Detect which cell encompasses the target text, then output its (X, Y) center coordinate. 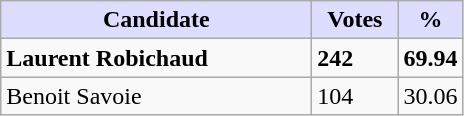
242 (355, 58)
69.94 (430, 58)
30.06 (430, 96)
104 (355, 96)
% (430, 20)
Benoit Savoie (156, 96)
Candidate (156, 20)
Votes (355, 20)
Laurent Robichaud (156, 58)
